Identify which cell holds the provided text, then report its (X, Y) central coordinate. 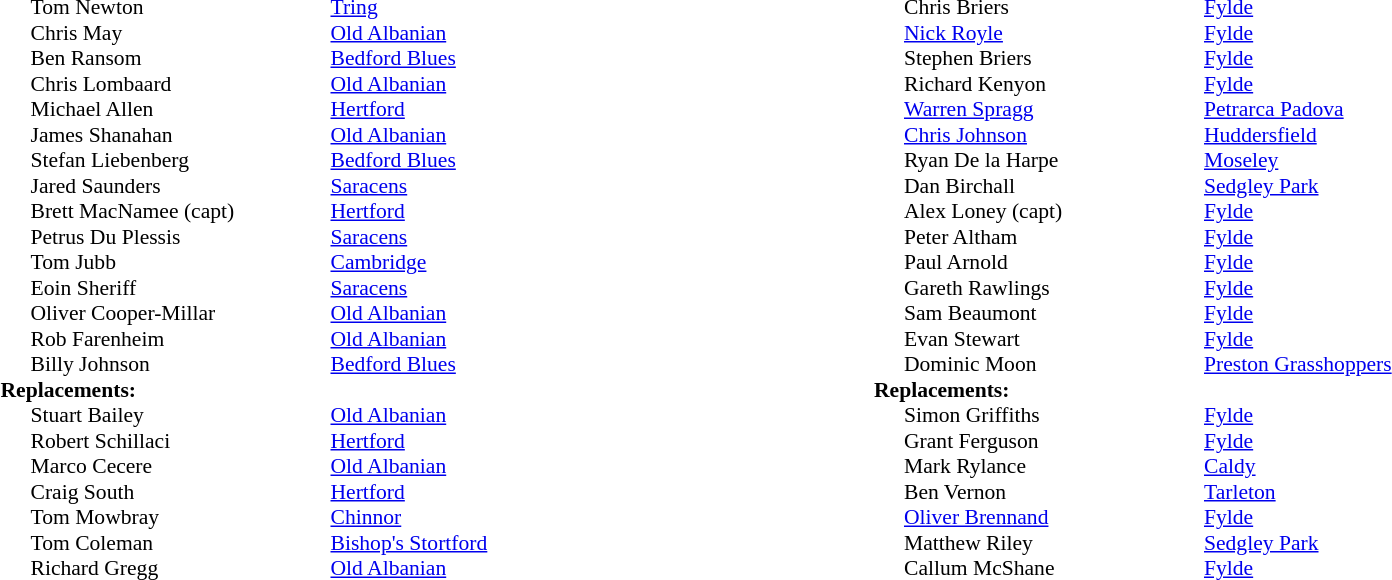
Chris May (180, 33)
Warren Spragg (1054, 109)
Bishop's Stortford (408, 543)
Ben Ransom (180, 59)
Billy Johnson (180, 365)
Tom Mowbray (180, 517)
Craig South (180, 492)
Moseley (1298, 161)
Peter Altham (1054, 237)
Brett MacNamee (capt) (180, 211)
Michael Allen (180, 109)
Matthew Riley (1054, 543)
Alex Loney (capt) (1054, 211)
Marco Cecere (180, 467)
Caldy (1298, 467)
Dominic Moon (1054, 365)
Ryan De la Harpe (1054, 161)
Paul Arnold (1054, 263)
Mark Rylance (1054, 467)
Robert Schillaci (180, 441)
Oliver Cooper-Millar (180, 313)
Tarleton (1298, 492)
Tom Jubb (180, 263)
Eoin Sheriff (180, 288)
Jared Saunders (180, 186)
Cambridge (408, 263)
James Shanahan (180, 135)
Oliver Brennand (1054, 517)
Tom Coleman (180, 543)
Stefan Liebenberg (180, 161)
Chinnor (408, 517)
Ben Vernon (1054, 492)
Preston Grasshoppers (1298, 365)
Gareth Rawlings (1054, 288)
Richard Kenyon (1054, 84)
Petrus Du Plessis (180, 237)
Grant Ferguson (1054, 441)
Huddersfield (1298, 135)
Rob Farenheim (180, 339)
Simon Griffiths (1054, 415)
Sam Beaumont (1054, 313)
Chris Lombaard (180, 84)
Chris Johnson (1054, 135)
Stuart Bailey (180, 415)
Nick Royle (1054, 33)
Evan Stewart (1054, 339)
Dan Birchall (1054, 186)
Stephen Briers (1054, 59)
Petrarca Padova (1298, 109)
